Determine the [X, Y] coordinate at the center of the cell enclosing the given text.  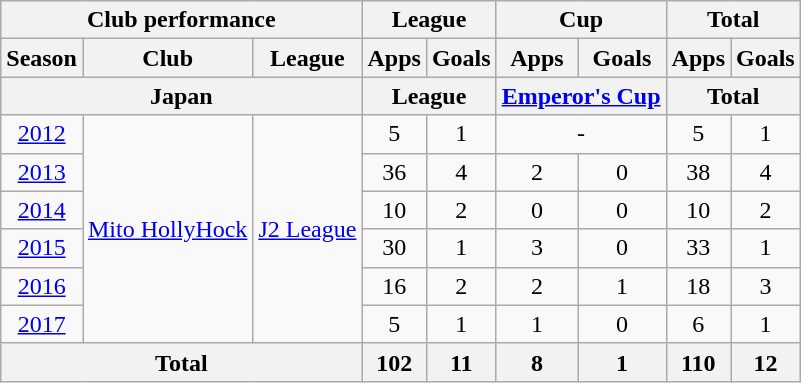
16 [394, 286]
2017 [42, 324]
2015 [42, 248]
38 [698, 172]
Club performance [182, 20]
18 [698, 286]
33 [698, 248]
2016 [42, 286]
Mito HollyHock [167, 229]
J2 League [308, 229]
12 [765, 362]
11 [461, 362]
30 [394, 248]
- [581, 134]
6 [698, 324]
Emperor's Cup [581, 96]
Japan [182, 96]
110 [698, 362]
Club [167, 58]
2012 [42, 134]
102 [394, 362]
36 [394, 172]
Season [42, 58]
2014 [42, 210]
Cup [581, 20]
2013 [42, 172]
8 [537, 362]
